From the cell containing the given text, extract its center point as (X, Y) coordinate. 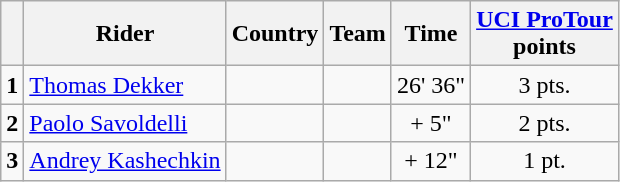
2 (12, 123)
26' 36" (430, 85)
3 (12, 161)
+ 12" (430, 161)
Thomas Dekker (125, 85)
Rider (125, 34)
UCI ProTourpoints (545, 34)
+ 5" (430, 123)
Time (430, 34)
Andrey Kashechkin (125, 161)
Paolo Savoldelli (125, 123)
1 (12, 85)
Country (275, 34)
Team (358, 34)
3 pts. (545, 85)
2 pts. (545, 123)
1 pt. (545, 161)
